Search for the cell housing the specified text and yield its [X, Y] center coordinate. 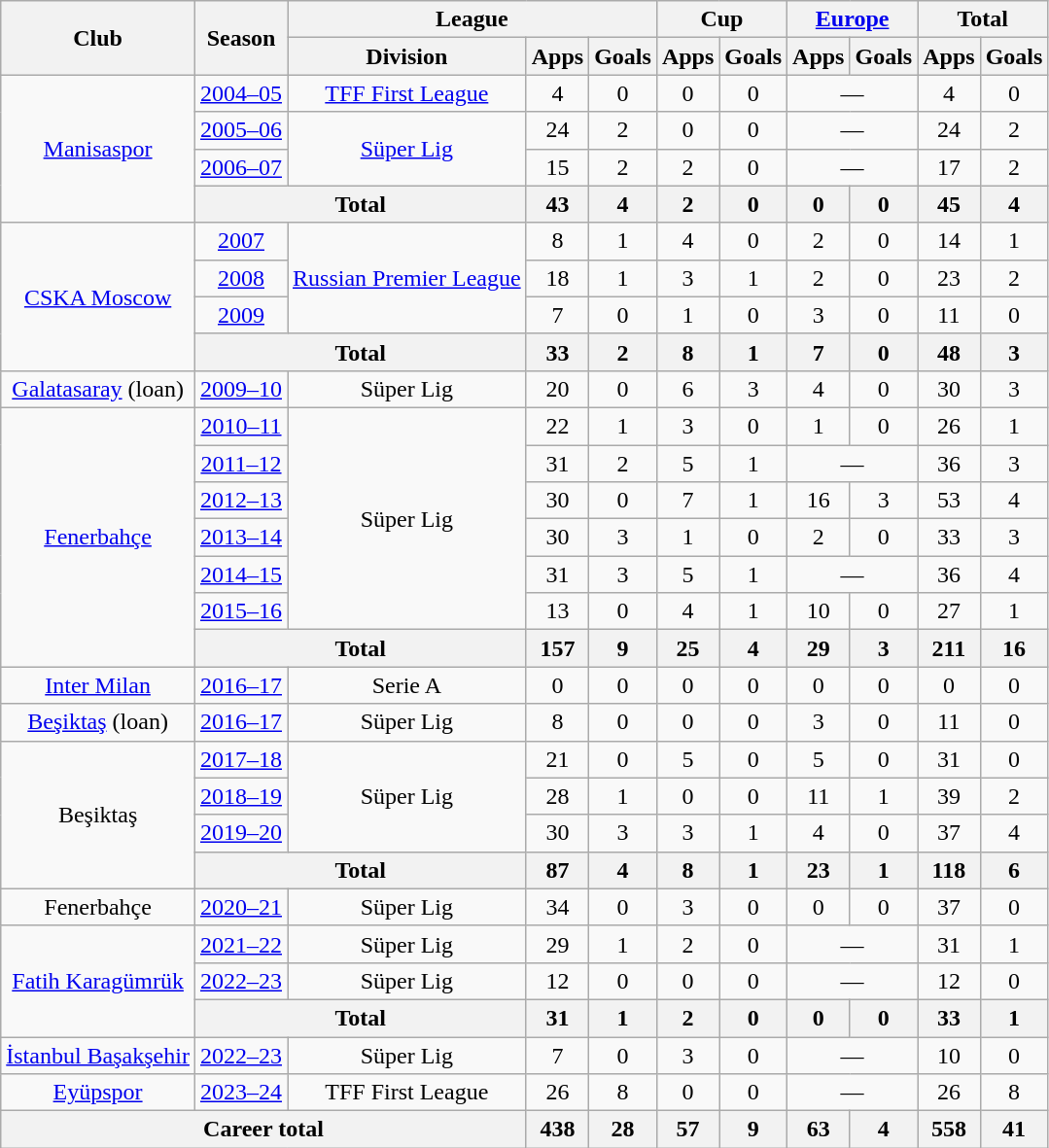
2012–13 [241, 501]
Season [241, 38]
87 [557, 870]
2020–21 [241, 907]
Beşiktaş (loan) [98, 722]
157 [557, 648]
43 [557, 204]
Inter Milan [98, 685]
27 [949, 611]
21 [557, 759]
25 [687, 648]
2023–24 [241, 1093]
Club [98, 38]
2014–15 [241, 574]
Galatasaray (loan) [98, 389]
45 [949, 204]
41 [1014, 1130]
2018–19 [241, 796]
39 [949, 796]
Russian Premier League [407, 278]
2013–14 [241, 538]
2007 [241, 241]
League [472, 19]
2008 [241, 278]
Manisaspor [98, 149]
CSKA Moscow [98, 296]
2015–16 [241, 611]
22 [557, 426]
Career total [263, 1130]
438 [557, 1130]
Beşiktaş [98, 815]
118 [949, 870]
2005–06 [241, 130]
13 [557, 611]
20 [557, 389]
Serie A [407, 685]
2009–10 [241, 389]
Europe [853, 19]
2021–22 [241, 944]
2011–12 [241, 464]
Division [407, 56]
Fatih Karagümrük [98, 981]
2009 [241, 315]
17 [949, 167]
2017–18 [241, 759]
558 [949, 1130]
2004–05 [241, 93]
Cup [721, 19]
57 [687, 1130]
34 [557, 907]
2006–07 [241, 167]
63 [819, 1130]
15 [557, 167]
2010–11 [241, 426]
18 [557, 278]
211 [949, 648]
48 [949, 352]
2019–20 [241, 833]
Eyüpspor [98, 1093]
53 [949, 501]
İstanbul Başakşehir [98, 1055]
14 [949, 241]
